Find where the given text appears and provide that cell's center as (x, y) coordinate. 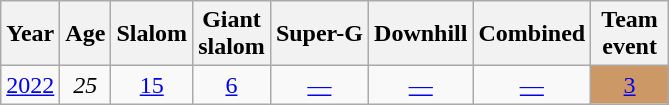
2022 (30, 85)
3 (630, 85)
Slalom (152, 34)
Giantslalom (232, 34)
Age (86, 34)
Team event (630, 34)
15 (152, 85)
Year (30, 34)
Super-G (319, 34)
Downhill (421, 34)
25 (86, 85)
6 (232, 85)
Combined (532, 34)
